Extract the [x, y] coordinate from the center of the cell holding the provided text.  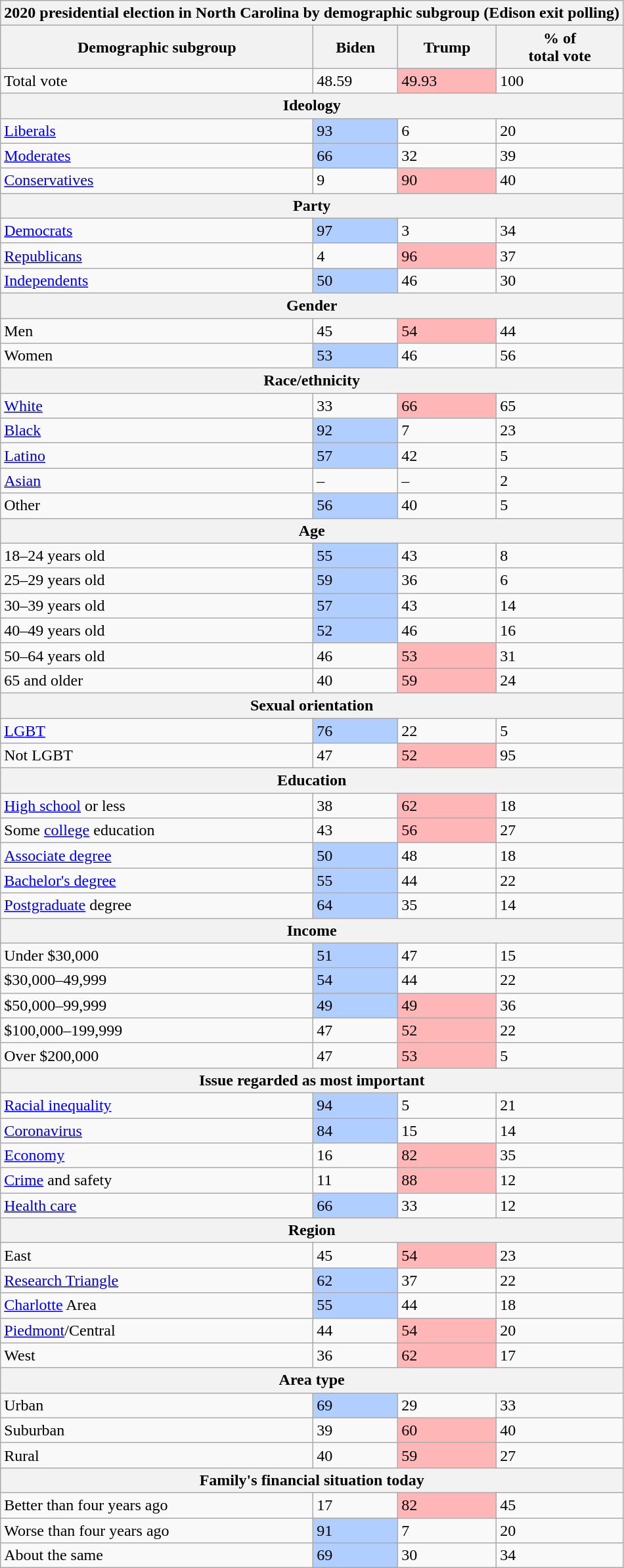
3 [447, 230]
Over $200,000 [157, 1055]
Trump [447, 47]
93 [356, 131]
Worse than four years ago [157, 1531]
LGBT [157, 731]
Moderates [157, 156]
Asian [157, 481]
Age [312, 531]
Racial inequality [157, 1105]
Suburban [157, 1430]
100 [560, 81]
Issue regarded as most important [312, 1080]
48 [447, 856]
Postgraduate degree [157, 905]
White [157, 406]
32 [447, 156]
60 [447, 1430]
Research Triangle [157, 1280]
96 [447, 255]
Total vote [157, 81]
Ideology [312, 106]
51 [356, 955]
Some college education [157, 831]
8 [560, 555]
91 [356, 1531]
Liberals [157, 131]
2020 presidential election in North Carolina by demographic subgroup (Edison exit polling) [312, 13]
Charlotte Area [157, 1305]
24 [560, 680]
50–64 years old [157, 655]
31 [560, 655]
Area type [312, 1380]
Gender [312, 305]
Conservatives [157, 181]
2 [560, 481]
Not LGBT [157, 756]
Region [312, 1230]
Associate degree [157, 856]
Income [312, 930]
% oftotal vote [560, 47]
49.93 [447, 81]
21 [560, 1105]
Family's financial situation today [312, 1480]
About the same [157, 1556]
40–49 years old [157, 630]
Men [157, 330]
West [157, 1355]
30–39 years old [157, 605]
84 [356, 1130]
9 [356, 181]
Biden [356, 47]
90 [447, 181]
Rural [157, 1455]
Bachelor's degree [157, 881]
Party [312, 206]
94 [356, 1105]
Democrats [157, 230]
Health care [157, 1206]
Better than four years ago [157, 1505]
Demographic subgroup [157, 47]
38 [356, 806]
Economy [157, 1156]
Race/ethnicity [312, 381]
4 [356, 255]
Coronavirus [157, 1130]
Black [157, 431]
Other [157, 506]
64 [356, 905]
48.59 [356, 81]
$30,000–49,999 [157, 980]
Urban [157, 1405]
88 [447, 1181]
Republicans [157, 255]
76 [356, 731]
Piedmont/Central [157, 1330]
Women [157, 356]
97 [356, 230]
65 [560, 406]
95 [560, 756]
Under $30,000 [157, 955]
Sexual orientation [312, 705]
Independents [157, 280]
92 [356, 431]
11 [356, 1181]
Latino [157, 456]
42 [447, 456]
Education [312, 781]
25–29 years old [157, 580]
High school or less [157, 806]
$50,000–99,999 [157, 1005]
65 and older [157, 680]
18–24 years old [157, 555]
East [157, 1255]
Crime and safety [157, 1181]
$100,000–199,999 [157, 1030]
29 [447, 1405]
